Scan for the cell matching the given text and deliver its (x, y) coordinate at center. 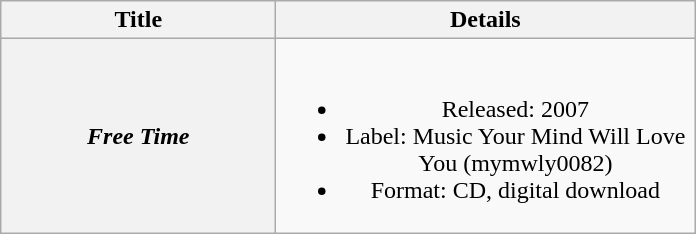
Released: 2007Label: Music Your Mind Will Love You (mymwly0082)Format: CD, digital download (486, 136)
Title (138, 20)
Details (486, 20)
Free Time (138, 136)
